Output the [X, Y] coordinate of the center of the cell containing the given text.  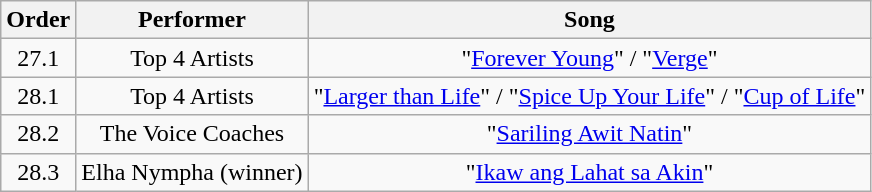
"Sariling Awit Natin" [590, 134]
"Forever Young" / "Verge" [590, 58]
Order [38, 20]
Song [590, 20]
28.1 [38, 96]
"Larger than Life" / "Spice Up Your Life" / "Cup of Life" [590, 96]
Elha Nympha (winner) [192, 172]
Performer [192, 20]
28.3 [38, 172]
28.2 [38, 134]
The Voice Coaches [192, 134]
"Ikaw ang Lahat sa Akin" [590, 172]
27.1 [38, 58]
